Output the (X, Y) coordinate of the center of the cell containing the given text.  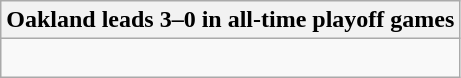
Oakland leads 3–0 in all-time playoff games (230, 20)
